Capture the cell that displays the provided text and extract its (X, Y) central coordinate. 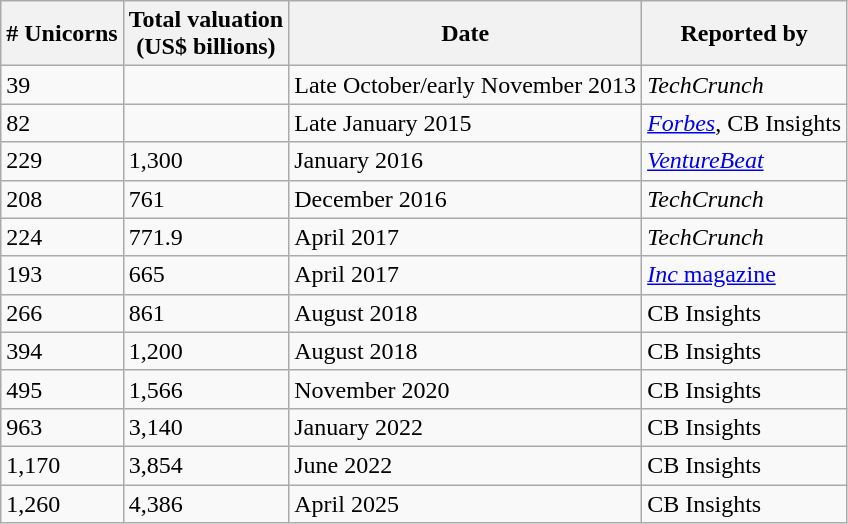
# Unicorns (62, 34)
Inc magazine (744, 275)
266 (62, 313)
761 (206, 199)
495 (62, 389)
December 2016 (466, 199)
394 (62, 351)
Forbes, CB Insights (744, 123)
Date (466, 34)
208 (62, 199)
Late January 2015 (466, 123)
229 (62, 161)
224 (62, 237)
39 (62, 85)
Late October/early November 2013 (466, 85)
963 (62, 427)
1,260 (62, 503)
861 (206, 313)
January 2022 (466, 427)
3,140 (206, 427)
VentureBeat (744, 161)
193 (62, 275)
Reported by (744, 34)
1,170 (62, 465)
1,300 (206, 161)
June 2022 (466, 465)
November 2020 (466, 389)
Total valuation(US$ billions) (206, 34)
4,386 (206, 503)
January 2016 (466, 161)
April 2025 (466, 503)
1,200 (206, 351)
1,566 (206, 389)
82 (62, 123)
665 (206, 275)
771.9 (206, 237)
3,854 (206, 465)
